Capture the cell that displays the provided text and extract its (x, y) central coordinate. 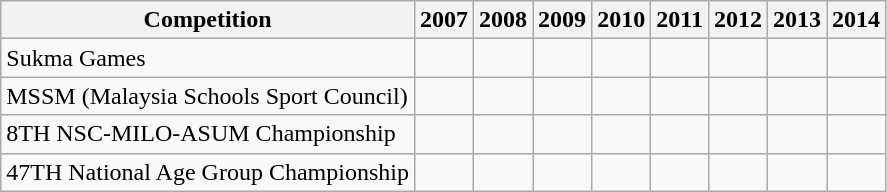
2013 (798, 20)
2007 (444, 20)
2011 (680, 20)
Competition (208, 20)
2010 (622, 20)
8TH NSC-MILO-ASUM Championship (208, 134)
2009 (562, 20)
Sukma Games (208, 58)
2012 (738, 20)
47TH National Age Group Championship (208, 172)
MSSM (Malaysia Schools Sport Council) (208, 96)
2008 (504, 20)
2014 (856, 20)
